Find where the given text appears and provide that cell's center as [X, Y] coordinate. 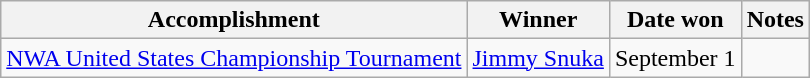
Notes [775, 20]
September 1 [675, 58]
NWA United States Championship Tournament [234, 58]
Jimmy Snuka [538, 58]
Accomplishment [234, 20]
Date won [675, 20]
Winner [538, 20]
